Scan for the cell matching the given text and deliver its (x, y) coordinate at center. 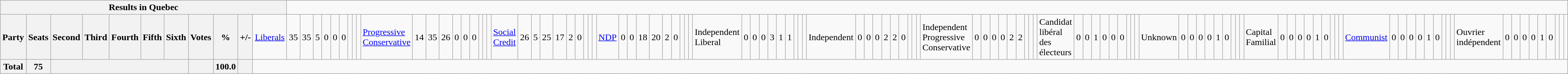
Second (67, 37)
Progressive Conservative (387, 37)
Candidat libéral des électeurs (1056, 37)
14 (419, 37)
100.0 (225, 66)
Capital Familial (1261, 37)
Fourth (125, 37)
Sixth (176, 37)
Votes (201, 37)
Third (96, 37)
75 (38, 66)
Party (13, 37)
% (225, 37)
Independent Liberal (717, 37)
20 (656, 37)
Independent (831, 37)
Unknown (1159, 37)
NDP (608, 37)
18 (642, 37)
Ouvrier indépendent (1478, 37)
Social Credit (504, 37)
+/- (246, 37)
Total (13, 66)
Communist (1367, 37)
Independent Progressive Conservative (946, 37)
3 (772, 37)
Results in Quebec (144, 8)
Seats (38, 37)
Liberals (270, 37)
25 (546, 37)
Fifth (152, 37)
17 (560, 37)
